Detect which cell encompasses the target text, then output its [x, y] center coordinate. 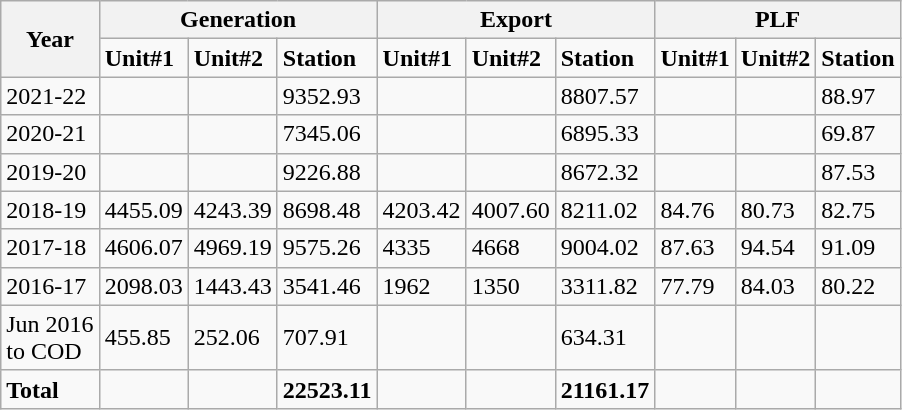
2019-20 [50, 172]
7345.06 [327, 134]
252.06 [232, 338]
9575.26 [327, 248]
8807.57 [605, 96]
84.03 [775, 286]
634.31 [605, 338]
4969.19 [232, 248]
69.87 [858, 134]
1443.43 [232, 286]
87.53 [858, 172]
80.22 [858, 286]
8211.02 [605, 210]
4243.39 [232, 210]
82.75 [858, 210]
9352.93 [327, 96]
2016-17 [50, 286]
8672.32 [605, 172]
1350 [510, 286]
455.85 [144, 338]
2021-22 [50, 96]
Jun 2016to COD [50, 338]
77.79 [695, 286]
4203.42 [422, 210]
2020-21 [50, 134]
84.76 [695, 210]
9004.02 [605, 248]
Export [516, 20]
80.73 [775, 210]
22523.11 [327, 389]
707.91 [327, 338]
1962 [422, 286]
2098.03 [144, 286]
2018-19 [50, 210]
Year [50, 39]
4668 [510, 248]
2017-18 [50, 248]
4007.60 [510, 210]
21161.17 [605, 389]
3541.46 [327, 286]
Generation [238, 20]
3311.82 [605, 286]
Total [50, 389]
4606.07 [144, 248]
4455.09 [144, 210]
6895.33 [605, 134]
PLF [778, 20]
9226.88 [327, 172]
8698.48 [327, 210]
4335 [422, 248]
94.54 [775, 248]
91.09 [858, 248]
87.63 [695, 248]
88.97 [858, 96]
